Return the [x, y] coordinate for the center point of the cell that contains the specified text.  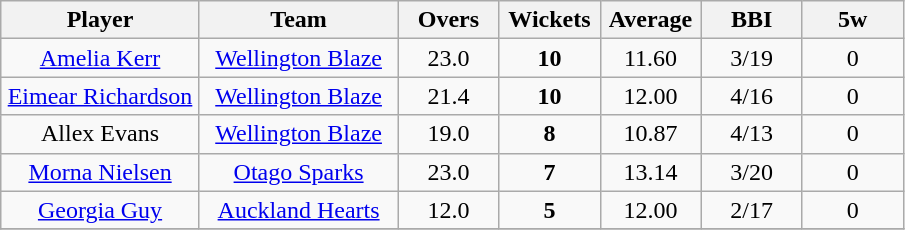
2/17 [752, 210]
Otago Sparks [298, 172]
Auckland Hearts [298, 210]
Eimear Richardson [100, 96]
Overs [448, 20]
10.87 [650, 134]
7 [550, 172]
3/19 [752, 58]
5w [852, 20]
4/16 [752, 96]
Wickets [550, 20]
Amelia Kerr [100, 58]
Player [100, 20]
8 [550, 134]
Georgia Guy [100, 210]
3/20 [752, 172]
Allex Evans [100, 134]
19.0 [448, 134]
13.14 [650, 172]
21.4 [448, 96]
BBI [752, 20]
Team [298, 20]
4/13 [752, 134]
Average [650, 20]
Morna Nielsen [100, 172]
5 [550, 210]
12.0 [448, 210]
11.60 [650, 58]
